Locate the cell with the specified text and output its (X, Y) center coordinate. 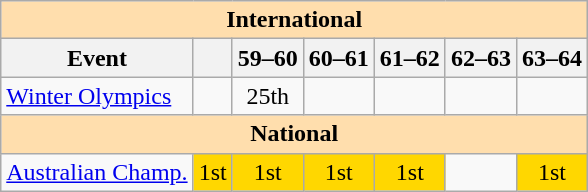
Winter Olympics (97, 96)
59–60 (268, 58)
Australian Champ. (97, 172)
60–61 (338, 58)
25th (268, 96)
61–62 (410, 58)
National (294, 134)
International (294, 20)
Event (97, 58)
63–64 (552, 58)
62–63 (480, 58)
